Capture the cell that displays the provided text and extract its [x, y] central coordinate. 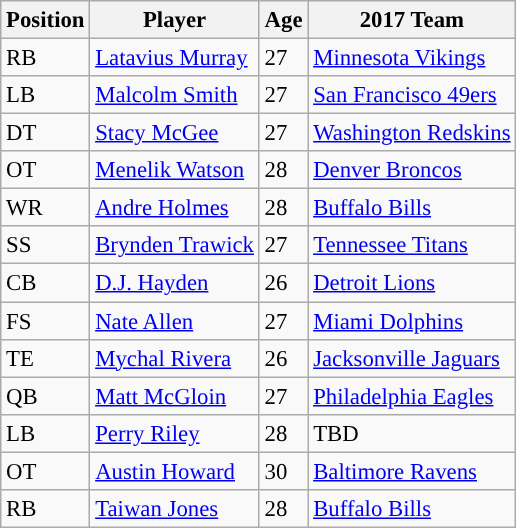
Menelik Watson [174, 170]
Matt McGloin [174, 396]
2017 Team [412, 20]
Detroit Lions [412, 283]
QB [46, 396]
Age [284, 20]
Player [174, 20]
Nate Allen [174, 321]
Perry Riley [174, 433]
Denver Broncos [412, 170]
Miami Dolphins [412, 321]
30 [284, 471]
Andre Holmes [174, 208]
Baltimore Ravens [412, 471]
DT [46, 133]
Latavius Murray [174, 58]
WR [46, 208]
TE [46, 358]
Minnesota Vikings [412, 58]
Malcolm Smith [174, 95]
Brynden Trawick [174, 245]
Tennessee Titans [412, 245]
Taiwan Jones [174, 509]
Jacksonville Jaguars [412, 358]
D.J. Hayden [174, 283]
Mychal Rivera [174, 358]
Position [46, 20]
Washington Redskins [412, 133]
TBD [412, 433]
CB [46, 283]
Austin Howard [174, 471]
FS [46, 321]
San Francisco 49ers [412, 95]
Stacy McGee [174, 133]
Philadelphia Eagles [412, 396]
SS [46, 245]
